From the cell containing the given text, extract its center point as (X, Y) coordinate. 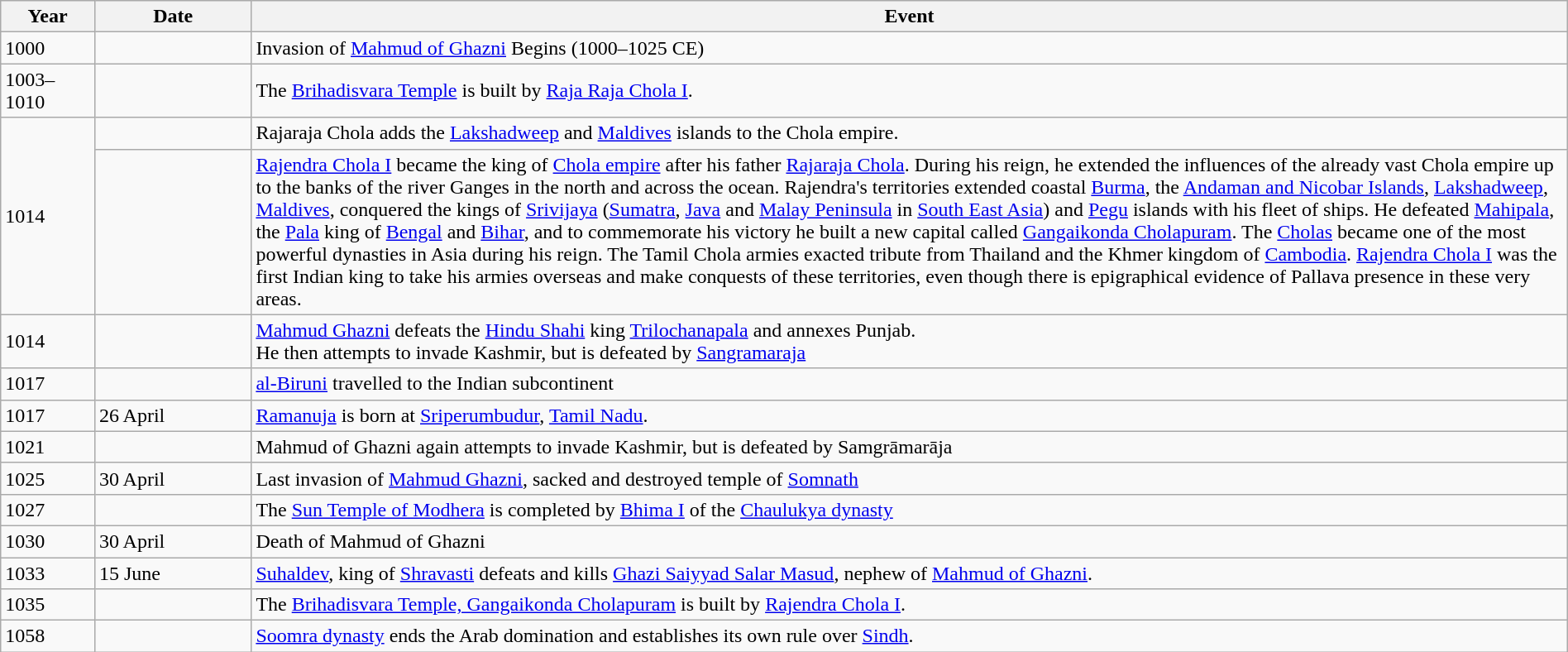
Date (172, 17)
1000 (48, 48)
Mahmud Ghazni defeats the Hindu Shahi king Trilochanapala and annexes Punjab.He then attempts to invade Kashmir, but is defeated by Sangramaraja (910, 341)
Suhaldev, king of Shravasti defeats and kills Ghazi Saiyyad Salar Masud, nephew of Mahmud of Ghazni. (910, 573)
1035 (48, 605)
Soomra dynasty ends the Arab domination and establishes its own rule over Sindh. (910, 636)
al-Biruni travelled to the Indian subcontinent (910, 384)
1033 (48, 573)
Ramanuja is born at Sriperumbudur, Tamil Nadu. (910, 415)
Rajaraja Chola adds the Lakshadweep and Maldives islands to the Chola empire. (910, 133)
1021 (48, 447)
Year (48, 17)
Mahmud of Ghazni again attempts to invade Kashmir, but is defeated by Samgrāmarāja (910, 447)
Last invasion of Mahmud Ghazni, sacked and destroyed temple of Somnath (910, 478)
The Brihadisvara Temple is built by Raja Raja Chola I. (910, 91)
The Brihadisvara Temple, Gangaikonda Cholapuram is built by Rajendra Chola I. (910, 605)
1030 (48, 541)
The Sun Temple of Modhera is completed by Bhima I of the Chaulukya dynasty (910, 510)
Event (910, 17)
1027 (48, 510)
1025 (48, 478)
26 April (172, 415)
1058 (48, 636)
Invasion of Mahmud of Ghazni Begins (1000–1025 CE) (910, 48)
15 June (172, 573)
Death of Mahmud of Ghazni (910, 541)
1003–1010 (48, 91)
